Return the [X, Y] coordinate for the center point of the cell that contains the specified text.  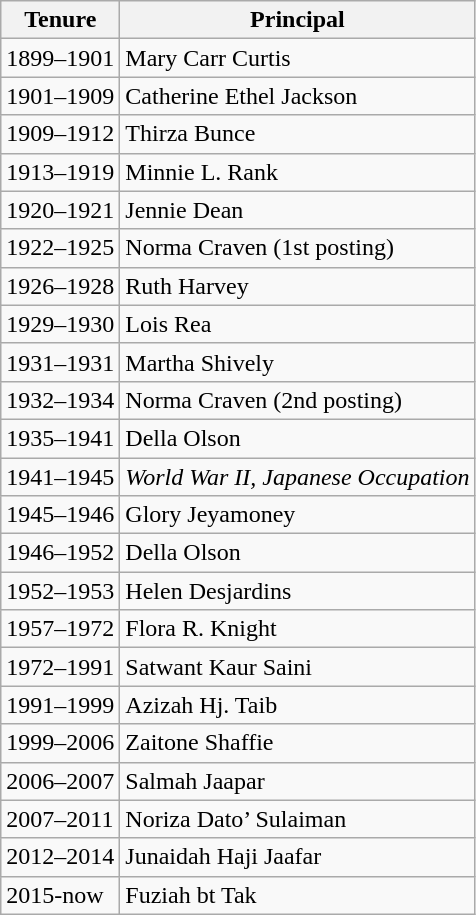
Ruth Harvey [298, 286]
Zaitone Shaffie [298, 743]
1922–1925 [60, 248]
1957–1972 [60, 629]
1926–1928 [60, 286]
1920–1921 [60, 210]
1909–1912 [60, 134]
1932–1934 [60, 400]
Mary Carr Curtis [298, 58]
1952–1953 [60, 591]
2006–2007 [60, 781]
Noriza Dato’ Sulaiman [298, 819]
1972–1991 [60, 667]
1931–1931 [60, 362]
Tenure [60, 20]
Catherine Ethel Jackson [298, 96]
Norma Craven (1st posting) [298, 248]
Martha Shively [298, 362]
Thirza Bunce [298, 134]
Helen Desjardins [298, 591]
Azizah Hj. Taib [298, 705]
Principal [298, 20]
World War II, Japanese Occupation [298, 477]
Jennie Dean [298, 210]
Flora R. Knight [298, 629]
Norma Craven (2nd posting) [298, 400]
Salmah Jaapar [298, 781]
Lois Rea [298, 324]
1901–1909 [60, 96]
2015-now [60, 895]
2007–2011 [60, 819]
Satwant Kaur Saini [298, 667]
1999–2006 [60, 743]
1913–1919 [60, 172]
1899–1901 [60, 58]
1991–1999 [60, 705]
1929–1930 [60, 324]
1941–1945 [60, 477]
Junaidah Haji Jaafar [298, 857]
Glory Jeyamoney [298, 515]
1946–1952 [60, 553]
1935–1941 [60, 438]
Minnie L. Rank [298, 172]
2012–2014 [60, 857]
Fuziah bt Tak [298, 895]
1945–1946 [60, 515]
